Return (X, Y) of the center of cell containing provided text 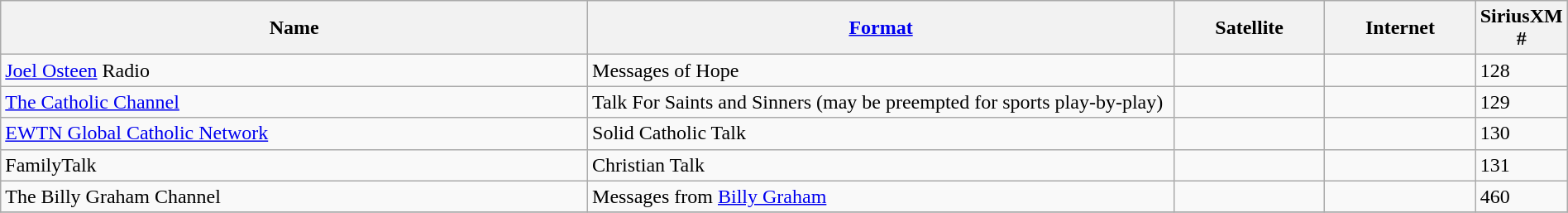
SiriusXM # (1522, 28)
Name (294, 28)
Joel Osteen Radio (294, 70)
Christian Talk (882, 165)
Internet (1400, 28)
129 (1522, 102)
131 (1522, 165)
Format (882, 28)
Satellite (1250, 28)
128 (1522, 70)
Messages from Billy Graham (882, 196)
FamilyTalk (294, 165)
460 (1522, 196)
EWTN Global Catholic Network (294, 133)
Talk For Saints and Sinners (may be preempted for sports play-by-play) (882, 102)
130 (1522, 133)
Messages of Hope (882, 70)
The Billy Graham Channel (294, 196)
The Catholic Channel (294, 102)
Solid Catholic Talk (882, 133)
